From the cell containing the given text, extract its center point as [x, y] coordinate. 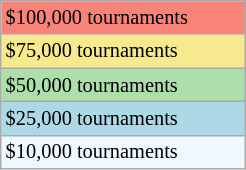
$100,000 tournaments [124, 17]
$25,000 tournaments [124, 118]
$10,000 tournaments [124, 152]
$50,000 tournaments [124, 85]
$75,000 tournaments [124, 51]
